Extract the (x, y) coordinate from the center of the cell holding the provided text.  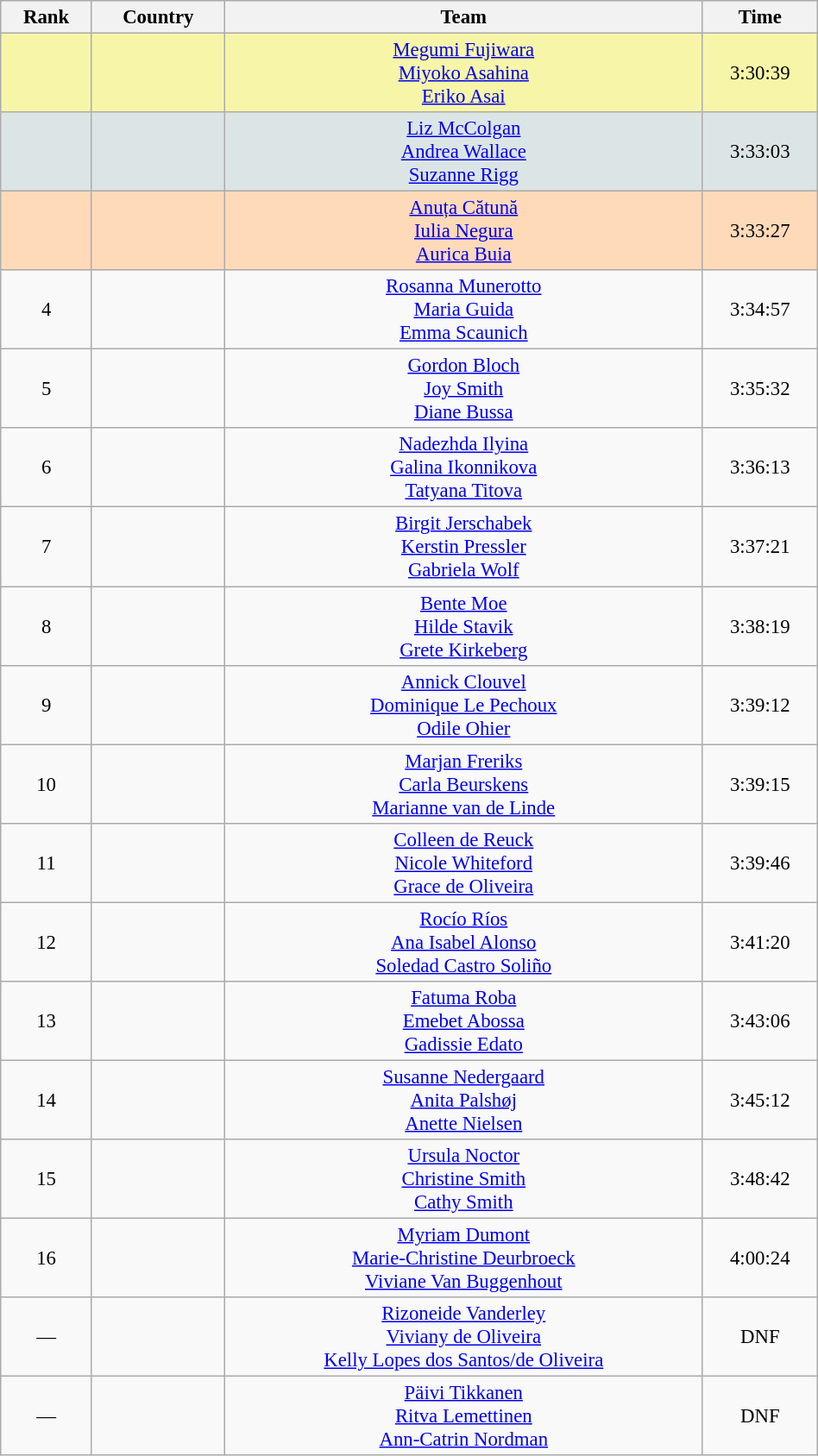
3:36:13 (759, 468)
10 (47, 784)
3:39:15 (759, 784)
Gordon BlochJoy SmithDiane Bussa (463, 389)
7 (47, 547)
Rocío RíosAna Isabel AlonsoSoledad Castro Soliño (463, 942)
13 (47, 1021)
Päivi TikkanenRitva LemettinenAnn-Catrin Nordman (463, 1416)
Myriam DumontMarie-Christine DeurbroeckViviane Van Buggenhout (463, 1258)
3:38:19 (759, 626)
Rank (47, 17)
Time (759, 17)
Country (158, 17)
3:37:21 (759, 547)
3:39:12 (759, 705)
Birgit JerschabekKerstin PresslerGabriela Wolf (463, 547)
Susanne NedergaardAnita PalshøjAnette Nielsen (463, 1100)
Megumi FujiwaraMiyoko AsahinaEriko Asai (463, 73)
4:00:24 (759, 1258)
14 (47, 1100)
3:48:42 (759, 1179)
9 (47, 705)
6 (47, 468)
Bente MoeHilde StavikGrete Kirkeberg (463, 626)
Rizoneide VanderleyViviany de OliveiraKelly Lopes dos Santos/de Oliveira (463, 1337)
Liz McColganAndrea WallaceSuzanne Rigg (463, 152)
3:33:03 (759, 152)
3:45:12 (759, 1100)
3:33:27 (759, 231)
4 (47, 310)
3:34:57 (759, 310)
3:30:39 (759, 73)
12 (47, 942)
Team (463, 17)
Anuța CătunăIulia NeguraAurica Buia (463, 231)
Rosanna MunerottoMaria GuidaEmma Scaunich (463, 310)
15 (47, 1179)
Fatuma RobaEmebet AbossaGadissie Edato (463, 1021)
Marjan FreriksCarla BeurskensMarianne van de Linde (463, 784)
3:39:46 (759, 863)
Colleen de ReuckNicole WhitefordGrace de Oliveira (463, 863)
5 (47, 389)
8 (47, 626)
Nadezhda IlyinaGalina IkonnikovaTatyana Titova (463, 468)
3:41:20 (759, 942)
Annick ClouvelDominique Le PechouxOdile Ohier (463, 705)
Ursula NoctorChristine SmithCathy Smith (463, 1179)
3:35:32 (759, 389)
3:43:06 (759, 1021)
11 (47, 863)
16 (47, 1258)
